Find where the given text appears and provide that cell's center as [x, y] coordinate. 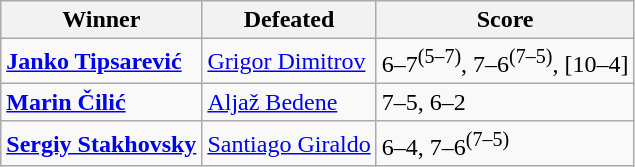
Winner [102, 20]
6–4, 7–6(7–5) [505, 144]
Santiago Giraldo [289, 144]
Marin Čilić [102, 102]
Janko Tipsarević [102, 62]
7–5, 6–2 [505, 102]
Score [505, 20]
Sergiy Stakhovsky [102, 144]
6–7(5–7), 7–6(7–5), [10–4] [505, 62]
Aljaž Bedene [289, 102]
Defeated [289, 20]
Grigor Dimitrov [289, 62]
